Locate the cell with the specified text and output its [X, Y] center coordinate. 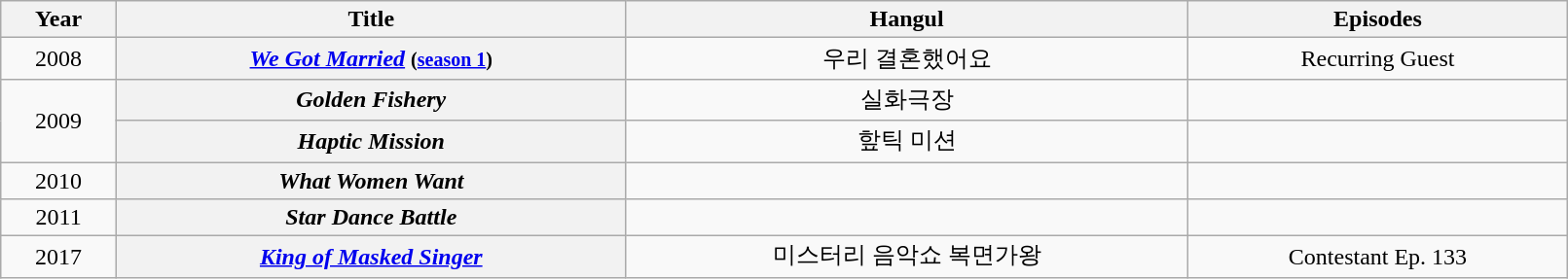
We Got Married (season 1) [371, 58]
Star Dance Battle [371, 218]
우리 결혼했어요 [907, 58]
2017 [58, 257]
Title [371, 19]
핲틱 미션 [907, 142]
King of Masked Singer [371, 257]
미스터리 음악쇼 복면가왕 [907, 257]
2008 [58, 58]
Hangul [907, 19]
2011 [58, 218]
Haptic Mission [371, 142]
What Women Want [371, 180]
Year [58, 19]
실화극장 [907, 99]
Episodes [1378, 19]
2009 [58, 121]
Recurring Guest [1378, 58]
Golden Fishery [371, 99]
2010 [58, 180]
Contestant Ep. 133 [1378, 257]
